Determine the [x, y] coordinate at the center of the cell enclosing the given text.  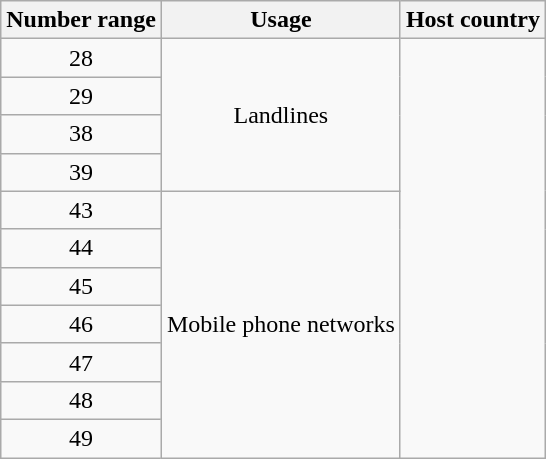
49 [82, 438]
Mobile phone networks [280, 324]
38 [82, 134]
Host country [472, 20]
29 [82, 96]
47 [82, 362]
Landlines [280, 115]
45 [82, 286]
43 [82, 210]
28 [82, 58]
39 [82, 172]
46 [82, 324]
44 [82, 248]
48 [82, 400]
Usage [280, 20]
Number range [82, 20]
